From the cell containing the given text, extract its center point as [x, y] coordinate. 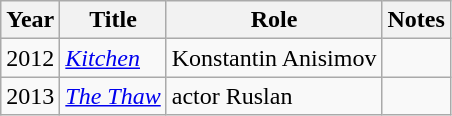
Kitchen [113, 58]
Notes [416, 20]
The Thaw [113, 96]
Konstantin Anisimov [274, 58]
actor Ruslan [274, 96]
Role [274, 20]
2013 [30, 96]
Year [30, 20]
Title [113, 20]
2012 [30, 58]
